Identify which cell holds the provided text, then report its [X, Y] central coordinate. 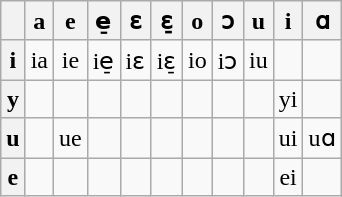
ɛ̠ [166, 21]
iɔ [228, 60]
iɛ [136, 60]
a [39, 21]
o [198, 21]
ɑ [322, 21]
e̠ [104, 21]
uɑ [322, 138]
iɛ̠ [166, 60]
ui [288, 138]
ue [71, 138]
ɛ [136, 21]
ia [39, 60]
ɔ [228, 21]
yi [288, 99]
iu [258, 60]
ei [288, 177]
ie [71, 60]
y [13, 99]
io [198, 60]
ie̠ [104, 60]
